Provide the (X, Y) coordinate of the cell's center where the given text is located.  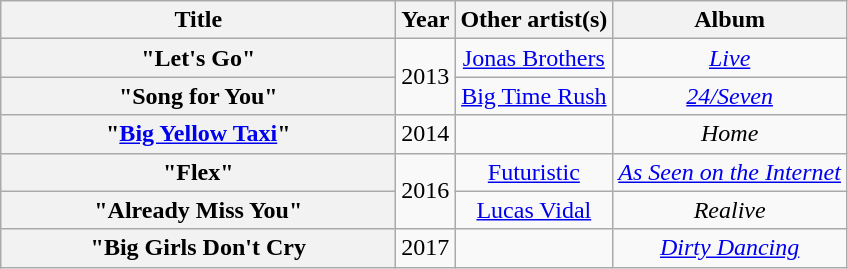
Other artist(s) (534, 20)
Realive (730, 210)
"Already Miss You" (198, 210)
"Song for You" (198, 96)
"Big Yellow Taxi" (198, 134)
Futuristic (534, 172)
"Big Girls Don't Cry (198, 248)
"Flex" (198, 172)
Live (730, 58)
2013 (426, 77)
"Let's Go" (198, 58)
Dirty Dancing (730, 248)
2016 (426, 191)
Album (730, 20)
Lucas Vidal (534, 210)
Home (730, 134)
2017 (426, 248)
As Seen on the Internet (730, 172)
Year (426, 20)
Big Time Rush (534, 96)
Title (198, 20)
24/Seven (730, 96)
Jonas Brothers (534, 58)
2014 (426, 134)
